Determine the [x, y] coordinate at the center of the cell enclosing the given text.  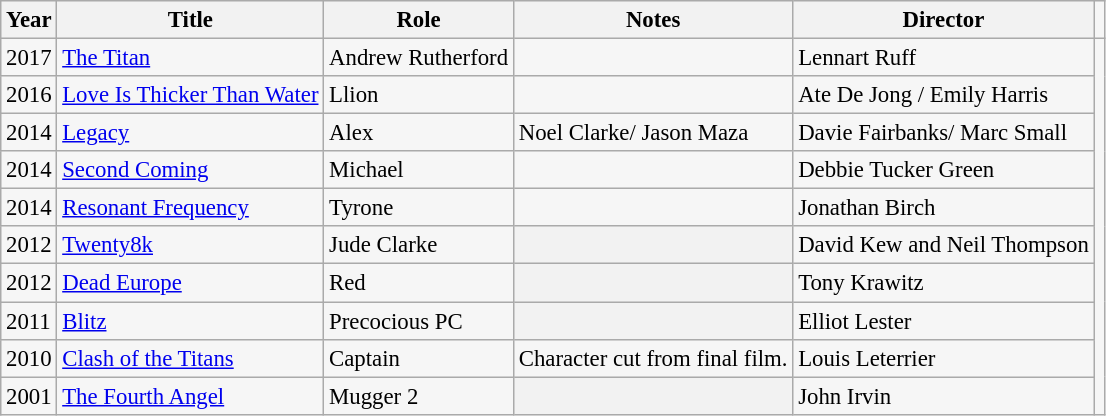
Title [190, 20]
The Titan [190, 58]
Role [419, 20]
Jonathan Birch [944, 208]
Twenty8k [190, 245]
Clash of the Titans [190, 358]
Lennart Ruff [944, 58]
Tony Krawitz [944, 283]
2016 [29, 95]
Michael [419, 170]
Noel Clarke/ Jason Maza [652, 133]
2010 [29, 358]
David Kew and Neil Thompson [944, 245]
Louis Leterrier [944, 358]
Andrew Rutherford [419, 58]
Llion [419, 95]
Jude Clarke [419, 245]
Notes [652, 20]
Legacy [190, 133]
Precocious PC [419, 321]
2001 [29, 396]
Character cut from final film. [652, 358]
Davie Fairbanks/ Marc Small [944, 133]
2011 [29, 321]
Love Is Thicker Than Water [190, 95]
Alex [419, 133]
Year [29, 20]
The Fourth Angel [190, 396]
Second Coming [190, 170]
Resonant Frequency [190, 208]
Red [419, 283]
Debbie Tucker Green [944, 170]
Tyrone [419, 208]
Mugger 2 [419, 396]
Captain [419, 358]
2017 [29, 58]
Blitz [190, 321]
Director [944, 20]
Ate De Jong / Emily Harris [944, 95]
Elliot Lester [944, 321]
Dead Europe [190, 283]
John Irvin [944, 396]
